Provide the (x, y) coordinate of the cell's center where the given text is located.  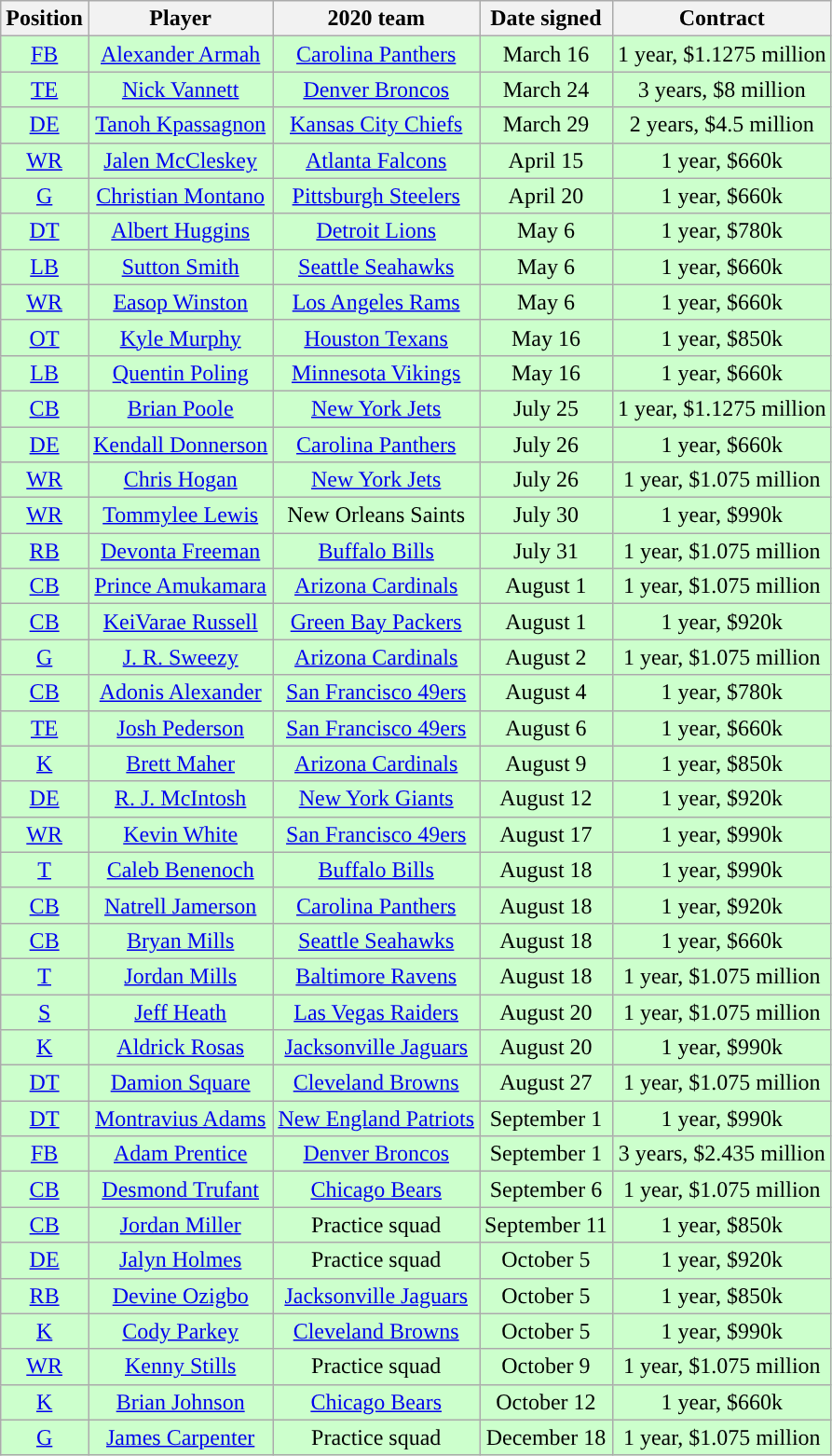
Pittsburgh Steelers (376, 196)
October 12 (546, 1402)
Tanoh Kpassagnon (180, 125)
Contract (721, 19)
Brett Maher (180, 763)
March 24 (546, 89)
Kendall Donnerson (180, 445)
James Carpenter (180, 1437)
Aldrick Rosas (180, 1048)
Jeff Heath (180, 1011)
Adonis Alexander (180, 693)
KeiVarae Russell (180, 622)
July 31 (546, 551)
2 years, $4.5 million (721, 125)
3 years, $2.435 million (721, 1154)
April 15 (546, 160)
Easop Winston (180, 302)
Los Angeles Rams (376, 302)
July 25 (546, 408)
Josh Pederson (180, 728)
Atlanta Falcons (376, 160)
Las Vegas Raiders (376, 1011)
March 29 (546, 125)
Detroit Lions (376, 231)
OT (45, 337)
Jordan Mills (180, 976)
August 27 (546, 1083)
New Orleans Saints (376, 515)
Player (180, 19)
Brian Poole (180, 408)
Desmond Trufant (180, 1189)
December 18 (546, 1437)
Christian Montano (180, 196)
Baltimore Ravens (376, 976)
August 4 (546, 693)
Jalyn Holmes (180, 1260)
Green Bay Packers (376, 622)
2020 team (376, 19)
Minnesota Vikings (376, 373)
Alexander Armah (180, 54)
September 6 (546, 1189)
September 11 (546, 1225)
August 17 (546, 834)
Cody Parkey (180, 1331)
Kevin White (180, 834)
Devine Ozigbo (180, 1296)
August 2 (546, 657)
Date signed (546, 19)
Quentin Poling (180, 373)
Position (45, 19)
October 9 (546, 1367)
S (45, 1011)
Brian Johnson (180, 1402)
July 30 (546, 515)
Kansas City Chiefs (376, 125)
Albert Huggins (180, 231)
Devonta Freeman (180, 551)
Tommylee Lewis (180, 515)
August 12 (546, 799)
August 6 (546, 728)
Jordan Miller (180, 1225)
Jalen McCleskey (180, 160)
August 9 (546, 763)
3 years, $8 million (721, 89)
R. J. McIntosh (180, 799)
New England Patriots (376, 1119)
Sutton Smith (180, 267)
Caleb Benenoch (180, 870)
Adam Prentice (180, 1154)
J. R. Sweezy (180, 657)
Chris Hogan (180, 480)
Kenny Stills (180, 1367)
Houston Texans (376, 337)
Prince Amukamara (180, 586)
March 16 (546, 54)
Natrell Jamerson (180, 905)
Montravius Adams (180, 1119)
Bryan Mills (180, 941)
Nick Vannett (180, 89)
New York Giants (376, 799)
Damion Square (180, 1083)
April 20 (546, 196)
Kyle Murphy (180, 337)
